Identify which cell holds the provided text, then report its (x, y) central coordinate. 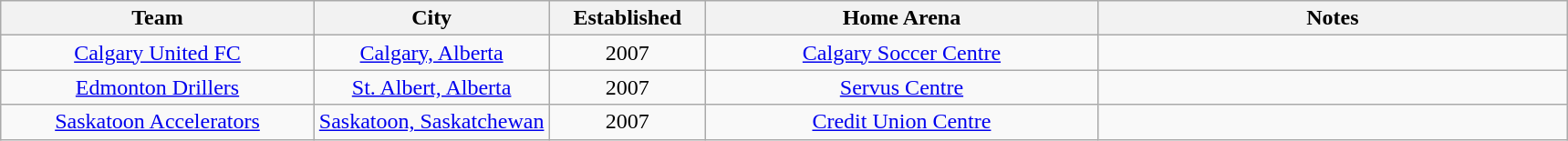
Calgary, Alberta (431, 53)
Team (158, 18)
City (431, 18)
Saskatoon, Saskatchewan (431, 122)
Credit Union Centre (901, 122)
St. Albert, Alberta (431, 87)
Home Arena (901, 18)
Saskatoon Accelerators (158, 122)
Calgary Soccer Centre (901, 53)
Servus Centre (901, 87)
Established (628, 18)
Calgary United FC (158, 53)
Notes (1332, 18)
Edmonton Drillers (158, 87)
